Output the (x, y) coordinate of the center of the cell containing the given text.  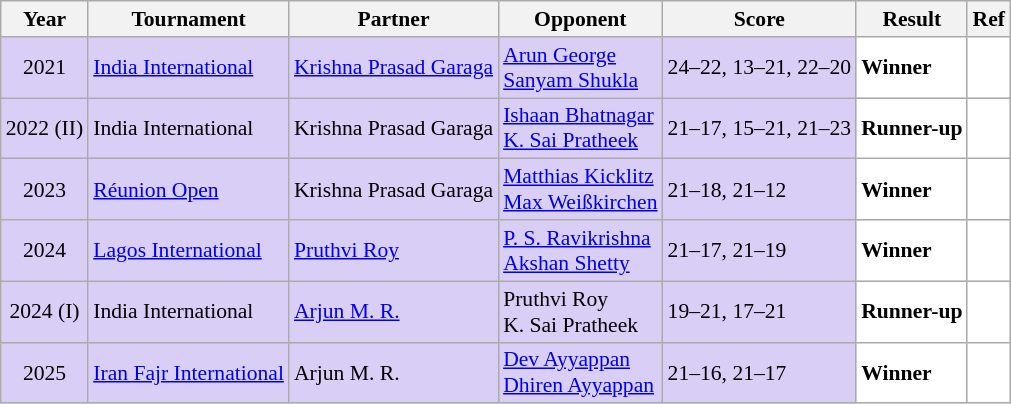
Year (44, 19)
Partner (394, 19)
Matthias Kicklitz Max Weißkirchen (580, 190)
2024 (I) (44, 312)
Pruthvi Roy (394, 250)
Pruthvi Roy K. Sai Pratheek (580, 312)
P. S. Ravikrishna Akshan Shetty (580, 250)
21–17, 15–21, 21–23 (760, 128)
2025 (44, 372)
21–18, 21–12 (760, 190)
19–21, 17–21 (760, 312)
Iran Fajr International (188, 372)
Result (912, 19)
Réunion Open (188, 190)
Ishaan Bhatnagar K. Sai Pratheek (580, 128)
Lagos International (188, 250)
2024 (44, 250)
Ref (988, 19)
2021 (44, 68)
2023 (44, 190)
21–17, 21–19 (760, 250)
Dev Ayyappan Dhiren Ayyappan (580, 372)
Arun George Sanyam Shukla (580, 68)
Tournament (188, 19)
24–22, 13–21, 22–20 (760, 68)
2022 (II) (44, 128)
Opponent (580, 19)
Score (760, 19)
21–16, 21–17 (760, 372)
